Capture the cell that displays the provided text and extract its (x, y) central coordinate. 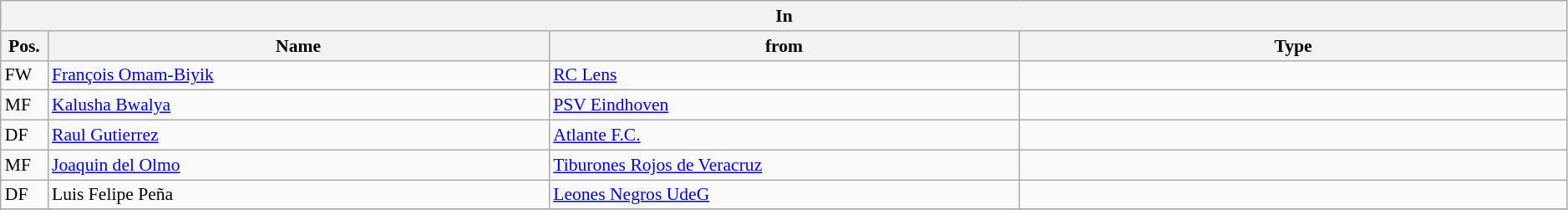
Kalusha Bwalya (298, 105)
Luis Felipe Peña (298, 195)
FW (24, 75)
Atlante F.C. (784, 136)
François Omam-Biyik (298, 75)
Leones Negros UdeG (784, 195)
In (784, 16)
Type (1293, 46)
Name (298, 46)
from (784, 46)
Joaquin del Olmo (298, 165)
PSV Eindhoven (784, 105)
Pos. (24, 46)
Tiburones Rojos de Veracruz (784, 165)
Raul Gutierrez (298, 136)
RC Lens (784, 75)
